Identify which cell holds the provided text, then report its [X, Y] central coordinate. 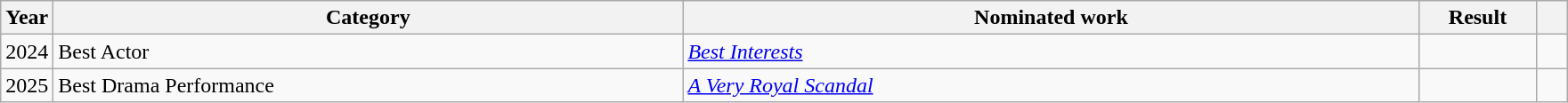
Best Actor [369, 51]
Best Drama Performance [369, 85]
2025 [27, 85]
Nominated work [1051, 18]
Category [369, 18]
2024 [27, 51]
Best Interests [1051, 51]
Year [27, 18]
A Very Royal Scandal [1051, 85]
Result [1478, 18]
